Find where the given text appears and provide that cell's center as [X, Y] coordinate. 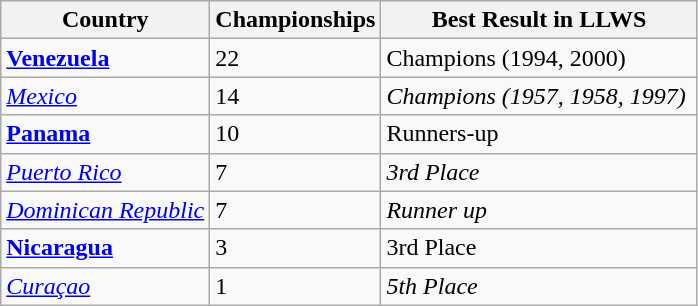
Venezuela [106, 58]
Country [106, 20]
Champions (1994, 2000) [539, 58]
3 [296, 248]
5th Place [539, 286]
10 [296, 134]
Championships [296, 20]
22 [296, 58]
14 [296, 96]
1 [296, 286]
Curaçao [106, 286]
Mexico [106, 96]
Puerto Rico [106, 172]
Dominican Republic [106, 210]
Runner up [539, 210]
Panama [106, 134]
Best Result in LLWS [539, 20]
Champions (1957, 1958, 1997) [539, 96]
Runners-up [539, 134]
Nicaragua [106, 248]
